Scan for the cell matching the given text and deliver its [x, y] coordinate at center. 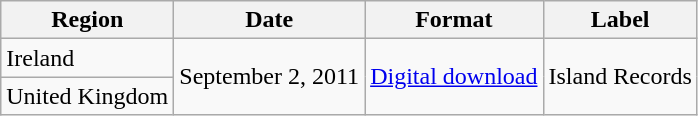
September 2, 2011 [270, 77]
Ireland [88, 58]
Date [270, 20]
United Kingdom [88, 96]
Format [454, 20]
Island Records [620, 77]
Label [620, 20]
Digital download [454, 77]
Region [88, 20]
